Provide the [X, Y] coordinate of the cell's center where the given text is located.  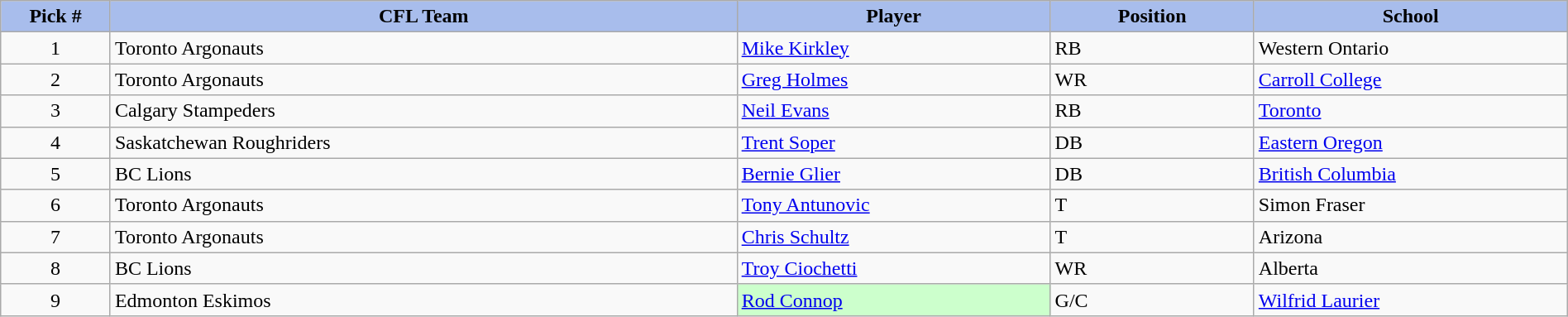
2 [56, 79]
3 [56, 111]
School [1411, 17]
Saskatchewan Roughriders [423, 142]
Carroll College [1411, 79]
Arizona [1411, 237]
Trent Soper [893, 142]
Mike Kirkley [893, 48]
Simon Fraser [1411, 205]
CFL Team [423, 17]
Calgary Stampeders [423, 111]
9 [56, 300]
4 [56, 142]
Bernie Glier [893, 174]
Alberta [1411, 268]
6 [56, 205]
Troy Ciochetti [893, 268]
British Columbia [1411, 174]
8 [56, 268]
G/C [1152, 300]
Greg Holmes [893, 79]
1 [56, 48]
Toronto [1411, 111]
Western Ontario [1411, 48]
Rod Connop [893, 300]
Chris Schultz [893, 237]
Position [1152, 17]
Pick # [56, 17]
Edmonton Eskimos [423, 300]
Player [893, 17]
Eastern Oregon [1411, 142]
Wilfrid Laurier [1411, 300]
5 [56, 174]
Neil Evans [893, 111]
Tony Antunovic [893, 205]
7 [56, 237]
